Pinpoint the cell where the given text exists, returning its (x, y) midpoint coordinate. 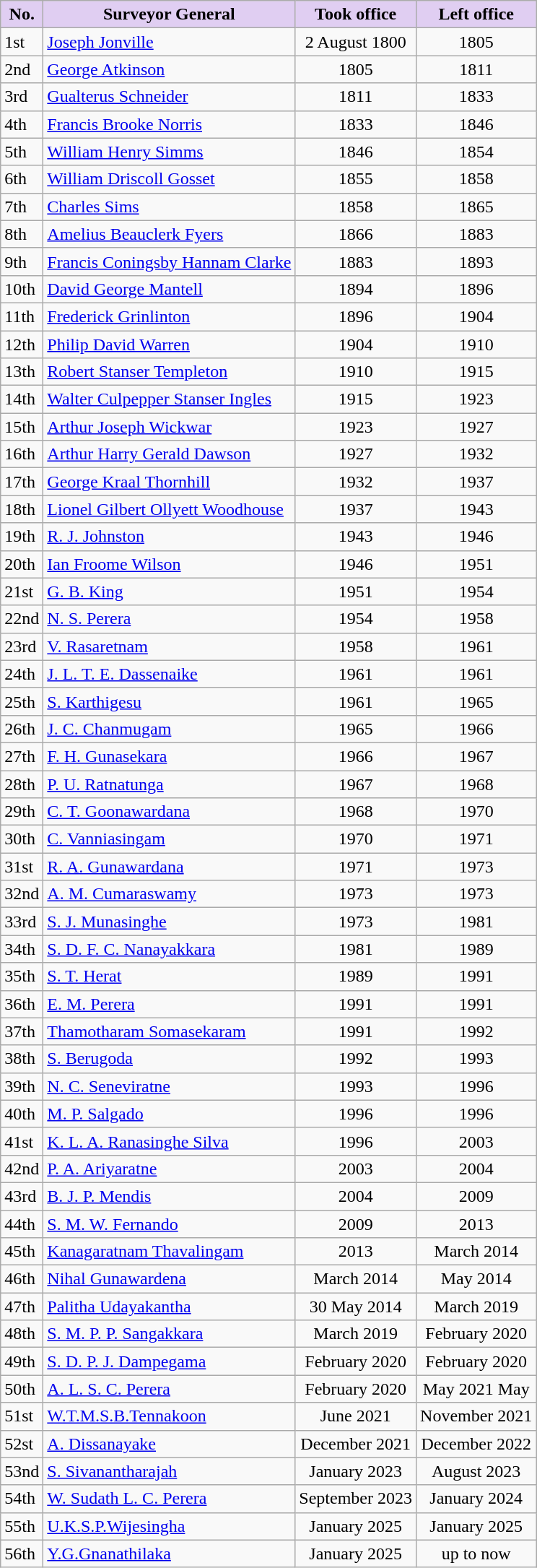
48th (22, 1334)
30th (22, 839)
7th (22, 207)
K. L. A. Ranasinghe Silva (169, 1141)
up to now (476, 1554)
50th (22, 1389)
6th (22, 179)
Joseph Jonville (169, 42)
27th (22, 756)
56th (22, 1554)
January 2024 (476, 1499)
N. S. Perera (169, 619)
N. C. Seneviratne (169, 1086)
S. M. P. P. Sangakkara (169, 1334)
R. A. Gunawardana (169, 867)
P. U. Ratnatunga (169, 784)
M. P. Salgado (169, 1114)
13th (22, 372)
29th (22, 812)
Robert Stanser Templeton (169, 372)
35th (22, 976)
19th (22, 537)
January 2023 (356, 1471)
G. B. King (169, 592)
George Atkinson (169, 69)
November 2021 (476, 1416)
1854 (476, 152)
14th (22, 399)
18th (22, 509)
12th (22, 345)
44th (22, 1224)
22nd (22, 619)
Lionel Gilbert Ollyett Woodhouse (169, 509)
C. T. Goonawardana (169, 812)
S. T. Herat (169, 976)
25th (22, 701)
21st (22, 592)
1st (22, 42)
38th (22, 1059)
43rd (22, 1196)
32nd (22, 894)
51st (22, 1416)
Kanagaratnam Thavalingam (169, 1252)
24th (22, 674)
F. H. Gunasekara (169, 756)
3rd (22, 97)
S. D. F. C. Nanayakkara (169, 949)
2 August 1800 (356, 42)
26th (22, 729)
Amelius Beauclerk Fyers (169, 234)
S. D. P. J. Dampegama (169, 1361)
S. Sivanantharajah (169, 1471)
Left office (476, 14)
Arthur Harry Gerald Dawson (169, 454)
11th (22, 316)
George Kraal Thornhill (169, 482)
37th (22, 1031)
September 2023 (356, 1499)
1866 (356, 234)
J. L. T. E. Dassenaike (169, 674)
5th (22, 152)
16th (22, 454)
42nd (22, 1169)
No. (22, 14)
Gualterus Schneider (169, 97)
49th (22, 1361)
Palitha Udayakantha (169, 1307)
Arthur Joseph Wickwar (169, 427)
S. M. W. Fernando (169, 1224)
54th (22, 1499)
August 2023 (476, 1471)
W. Sudath L. C. Perera (169, 1499)
20th (22, 564)
A. M. Cumaraswamy (169, 894)
June 2021 (356, 1416)
Francis Brooke Norris (169, 124)
Thamotharam Somasekaram (169, 1031)
Charles Sims (169, 207)
S. Karthigesu (169, 701)
U.K.S.P.Wijesingha (169, 1526)
A. L. S. C. Perera (169, 1389)
C. Vanniasingam (169, 839)
1865 (476, 207)
W.T.M.S.B.Tennakoon (169, 1416)
15th (22, 427)
Walter Culpepper Stanser Ingles (169, 399)
P. A. Ariyaratne (169, 1169)
Surveyor General (169, 14)
28th (22, 784)
23rd (22, 646)
34th (22, 949)
36th (22, 1004)
May 2021 May (476, 1389)
45th (22, 1252)
William Driscoll Gosset (169, 179)
30 May 2014 (356, 1307)
39th (22, 1086)
Philip David Warren (169, 345)
41st (22, 1141)
S. J. Munasinghe (169, 922)
Ian Froome Wilson (169, 564)
47th (22, 1307)
10th (22, 289)
Francis Coningsby Hannam Clarke (169, 261)
Took office (356, 14)
A. Dissanayake (169, 1444)
David George Mantell (169, 289)
52st (22, 1444)
1894 (356, 289)
December 2022 (476, 1444)
40th (22, 1114)
1893 (476, 261)
R. J. Johnston (169, 537)
53nd (22, 1471)
E. M. Perera (169, 1004)
Frederick Grinlinton (169, 316)
J. C. Chanmugam (169, 729)
2nd (22, 69)
B. J. P. Mendis (169, 1196)
46th (22, 1279)
S. Berugoda (169, 1059)
4th (22, 124)
Nihal Gunawardena (169, 1279)
55th (22, 1526)
17th (22, 482)
1855 (356, 179)
December 2021 (356, 1444)
May 2014 (476, 1279)
31st (22, 867)
8th (22, 234)
33rd (22, 922)
V. Rasaretnam (169, 646)
Y.G.Gnanathilaka (169, 1554)
William Henry Simms (169, 152)
9th (22, 261)
